Provide the (X, Y) coordinate of the cell's center where the given text is located.  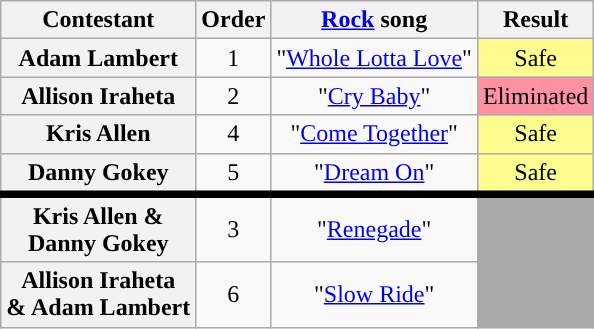
5 (234, 174)
6 (234, 294)
"Come Together" (374, 134)
Kris Allen (98, 134)
Order (234, 20)
Contestant (98, 20)
2 (234, 96)
"Slow Ride" (374, 294)
1 (234, 58)
4 (234, 134)
Danny Gokey (98, 174)
"Dream On" (374, 174)
Allison Iraheta (98, 96)
Kris Allen &Danny Gokey (98, 228)
Adam Lambert (98, 58)
Result (535, 20)
"Cry Baby" (374, 96)
Rock song (374, 20)
Eliminated (535, 96)
3 (234, 228)
Allison Iraheta& Adam Lambert (98, 294)
"Renegade" (374, 228)
"Whole Lotta Love" (374, 58)
